Locate the cell with the specified text and output its [x, y] center coordinate. 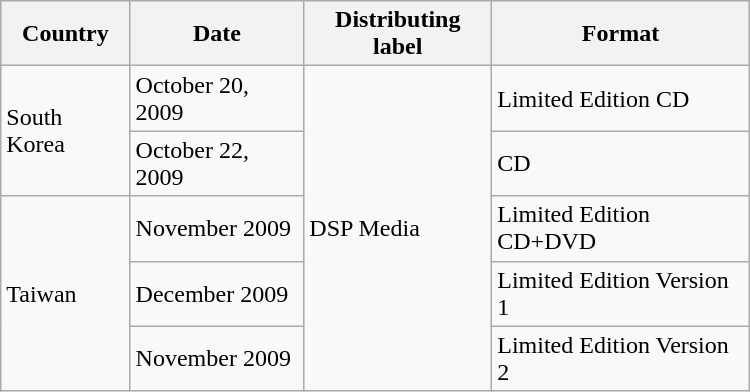
Format [621, 34]
Date [217, 34]
October 22, 2009 [217, 164]
October 20, 2009 [217, 98]
CD [621, 164]
Taiwan [66, 294]
December 2009 [217, 294]
Limited Edition Version 2 [621, 358]
Country [66, 34]
Limited Edition CD [621, 98]
DSP Media [398, 228]
Limited Edition Version 1 [621, 294]
South Korea [66, 131]
Distributing label [398, 34]
Limited Edition CD+DVD [621, 228]
